Provide the [X, Y] coordinate of the cell's center where the given text is located.  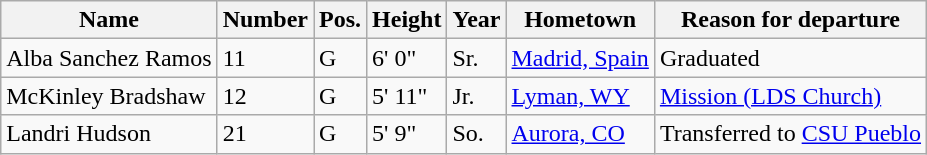
So. [476, 134]
Reason for departure [790, 20]
Height [407, 20]
Pos. [340, 20]
Number [265, 20]
5' 11" [407, 96]
Graduated [790, 58]
Madrid, Spain [580, 58]
Name [109, 20]
12 [265, 96]
Aurora, CO [580, 134]
Alba Sanchez Ramos [109, 58]
11 [265, 58]
Transferred to CSU Pueblo [790, 134]
Lyman, WY [580, 96]
5' 9" [407, 134]
Landri Hudson [109, 134]
Mission (LDS Church) [790, 96]
Hometown [580, 20]
McKinley Bradshaw [109, 96]
6' 0" [407, 58]
Jr. [476, 96]
Year [476, 20]
Sr. [476, 58]
21 [265, 134]
